Identify which cell holds the provided text, then report its (X, Y) central coordinate. 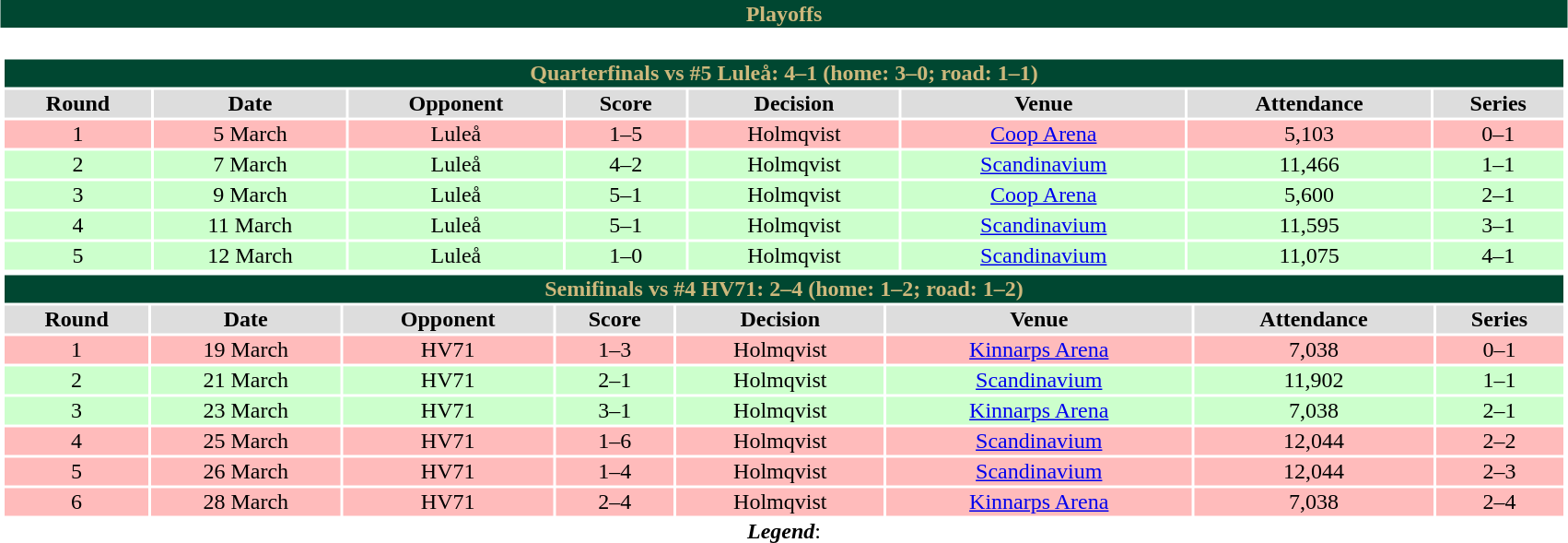
6 (76, 502)
2–2 (1499, 442)
7 March (251, 165)
11,466 (1308, 165)
5 March (251, 134)
5,103 (1308, 134)
11,595 (1308, 226)
1–4 (615, 471)
11,075 (1308, 255)
12 March (251, 255)
26 March (246, 471)
9 March (251, 195)
1–3 (615, 349)
23 March (246, 410)
Playoffs (784, 14)
21 March (246, 381)
28 March (246, 502)
2–3 (1499, 471)
1–6 (615, 442)
4–1 (1498, 255)
11 March (251, 226)
Quarterfinals vs #5 Luleå: 4–1 (home: 3–0; road: 1–1) (783, 73)
11,902 (1314, 381)
25 March (246, 442)
19 March (246, 349)
1–5 (626, 134)
Semifinals vs #4 HV71: 2–4 (home: 1–2; road: 1–2) (783, 289)
5,600 (1308, 195)
4–2 (626, 165)
1–0 (626, 255)
